Search for the cell housing the specified text and yield its (X, Y) center coordinate. 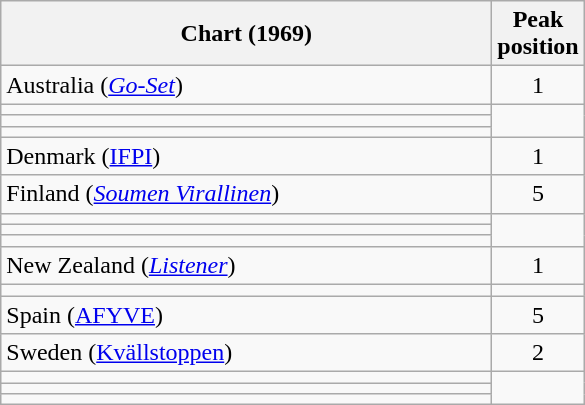
Finland (Soumen Virallinen) (246, 194)
Sweden (Kvällstoppen) (246, 353)
2 (538, 353)
Chart (1969) (246, 34)
Spain (AFYVE) (246, 315)
Australia (Go-Set) (246, 85)
Denmark (IFPI) (246, 156)
Peakposition (538, 34)
New Zealand (Listener) (246, 265)
